Search for the cell housing the specified text and yield its (X, Y) center coordinate. 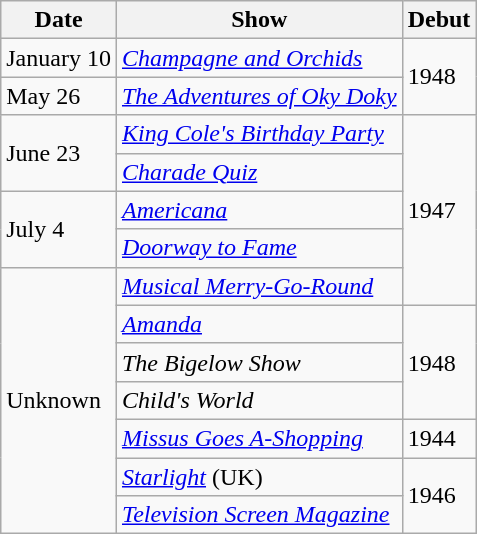
The Adventures of Oky Doky (259, 96)
Doorway to Fame (259, 248)
The Bigelow Show (259, 362)
Debut (439, 20)
Musical Merry-Go-Round (259, 286)
Americana (259, 210)
Charade Quiz (259, 172)
1944 (439, 438)
Television Screen Magazine (259, 515)
Champagne and Orchids (259, 58)
1946 (439, 496)
June 23 (59, 153)
Show (259, 20)
Starlight (UK) (259, 477)
May 26 (59, 96)
Missus Goes A-Shopping (259, 438)
July 4 (59, 229)
King Cole's Birthday Party (259, 134)
Unknown (59, 400)
1947 (439, 210)
January 10 (59, 58)
Amanda (259, 324)
Date (59, 20)
Child's World (259, 400)
